Pinpoint the cell where the given text exists, returning its [X, Y] midpoint coordinate. 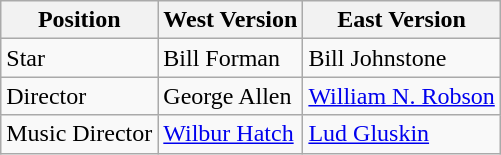
William N. Robson [402, 96]
Director [80, 96]
Position [80, 20]
Bill Forman [230, 58]
Lud Gluskin [402, 134]
Music Director [80, 134]
Star [80, 58]
Bill Johnstone [402, 58]
George Allen [230, 96]
Wilbur Hatch [230, 134]
East Version [402, 20]
West Version [230, 20]
